Locate the cell with the specified text and output its [X, Y] center coordinate. 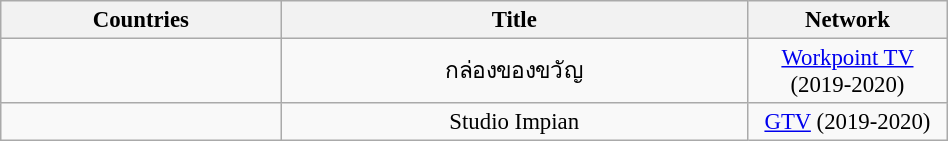
GTV (2019-2020) [848, 122]
Countries [141, 20]
กล่องของขวัญ [514, 72]
Studio Impian [514, 122]
Network [848, 20]
Title [514, 20]
Workpoint TV (2019-2020) [848, 72]
